Capture the cell that displays the provided text and extract its (X, Y) central coordinate. 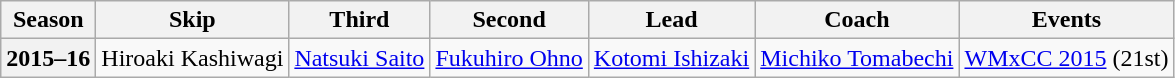
Kotomi Ishizaki (671, 58)
Natsuki Saito (360, 58)
Fukuhiro Ohno (509, 58)
Skip (192, 20)
Coach (857, 20)
2015–16 (48, 58)
Hiroaki Kashiwagi (192, 58)
Lead (671, 20)
Second (509, 20)
Season (48, 20)
WMxCC 2015 (21st) (1066, 58)
Events (1066, 20)
Third (360, 20)
Michiko Tomabechi (857, 58)
